Provide the [X, Y] coordinate of the cell's center where the given text is located.  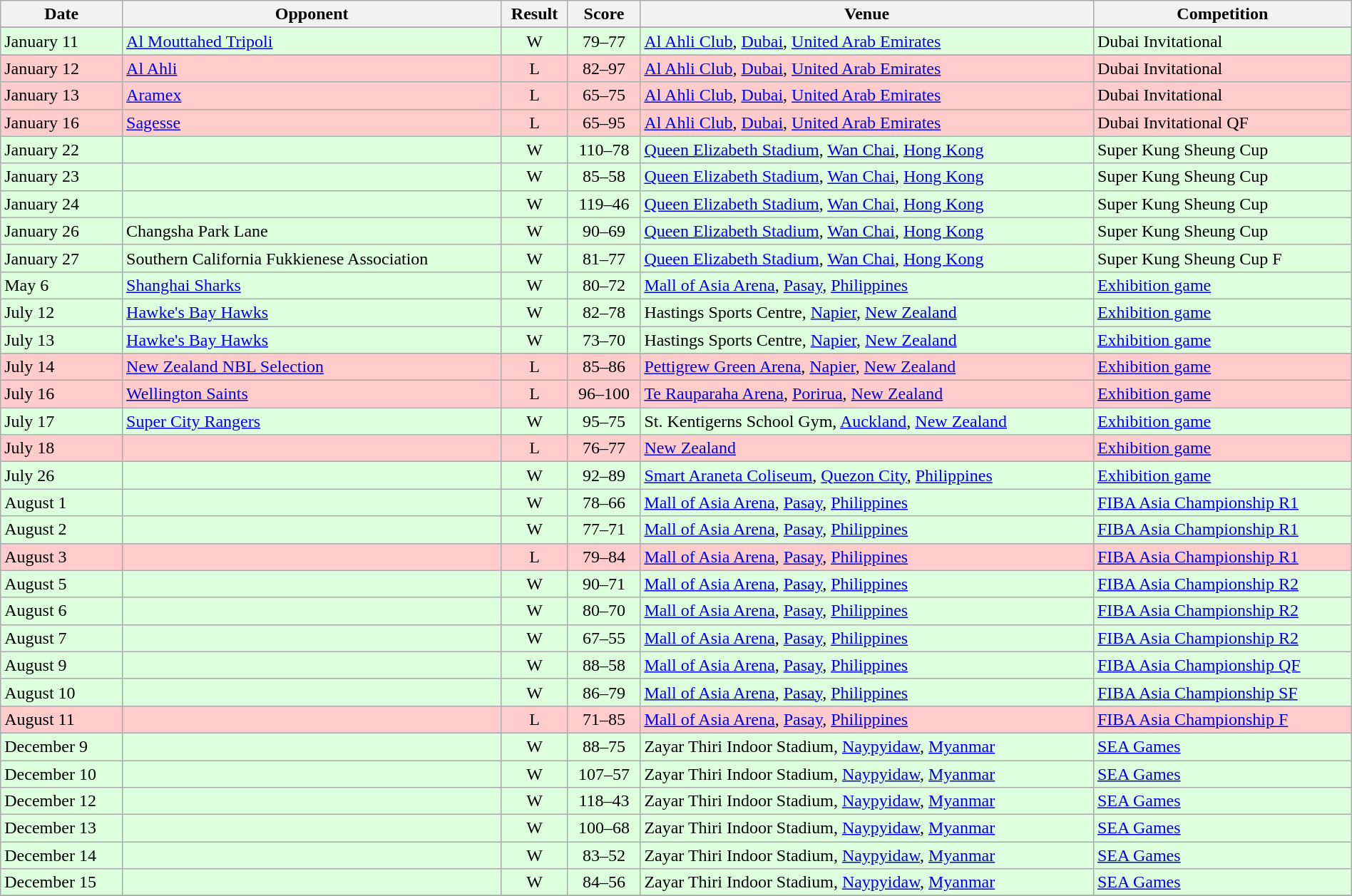
January 27 [61, 258]
December 15 [61, 882]
118–43 [604, 801]
Result [535, 14]
August 2 [61, 530]
August 6 [61, 611]
December 14 [61, 855]
Smart Araneta Coliseum, Quezon City, Philippines [867, 475]
Pettigrew Green Arena, Napier, New Zealand [867, 367]
December 10 [61, 773]
65–75 [604, 96]
Al Mouttahed Tripoli [312, 41]
88–75 [604, 746]
Super City Rangers [312, 421]
Wellington Saints [312, 394]
Al Ahli [312, 68]
July 17 [61, 421]
FIBA Asia Championship QF [1222, 665]
Changsha Park Lane [312, 231]
August 9 [61, 665]
Opponent [312, 14]
July 26 [61, 475]
80–72 [604, 285]
90–71 [604, 584]
79–84 [604, 557]
Super Kung Sheung Cup F [1222, 258]
Sagesse [312, 123]
Aramex [312, 96]
Venue [867, 14]
July 12 [61, 312]
December 13 [61, 828]
December 9 [61, 746]
82–97 [604, 68]
August 11 [61, 719]
96–100 [604, 394]
73–70 [604, 340]
88–58 [604, 665]
FIBA Asia Championship SF [1222, 692]
December 12 [61, 801]
71–85 [604, 719]
July 18 [61, 448]
86–79 [604, 692]
119–46 [604, 204]
80–70 [604, 611]
January 13 [61, 96]
July 14 [61, 367]
January 23 [61, 177]
New Zealand [867, 448]
77–71 [604, 530]
81–77 [604, 258]
90–69 [604, 231]
67–55 [604, 638]
January 22 [61, 150]
76–77 [604, 448]
August 1 [61, 503]
79–77 [604, 41]
107–57 [604, 773]
Date [61, 14]
82–78 [604, 312]
Competition [1222, 14]
July 16 [61, 394]
95–75 [604, 421]
January 26 [61, 231]
St. Kentigerns School Gym, Auckland, New Zealand [867, 421]
Shanghai Sharks [312, 285]
Te Rauparaha Arena, Porirua, New Zealand [867, 394]
85–86 [604, 367]
83–52 [604, 855]
January 24 [61, 204]
92–89 [604, 475]
July 13 [61, 340]
84–56 [604, 882]
August 5 [61, 584]
100–68 [604, 828]
Dubai Invitational QF [1222, 123]
65–95 [604, 123]
August 10 [61, 692]
January 11 [61, 41]
August 7 [61, 638]
January 16 [61, 123]
85–58 [604, 177]
May 6 [61, 285]
August 3 [61, 557]
January 12 [61, 68]
Southern California Fukkienese Association [312, 258]
New Zealand NBL Selection [312, 367]
FIBA Asia Championship F [1222, 719]
78–66 [604, 503]
110–78 [604, 150]
Score [604, 14]
